Pinpoint the cell where the given text exists, returning its [X, Y] midpoint coordinate. 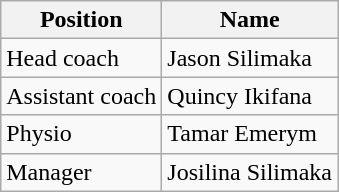
Head coach [82, 58]
Name [250, 20]
Manager [82, 172]
Josilina Silimaka [250, 172]
Assistant coach [82, 96]
Tamar Emerym [250, 134]
Jason Silimaka [250, 58]
Position [82, 20]
Physio [82, 134]
Quincy Ikifana [250, 96]
